Locate the cell with the specified text and output its (X, Y) center coordinate. 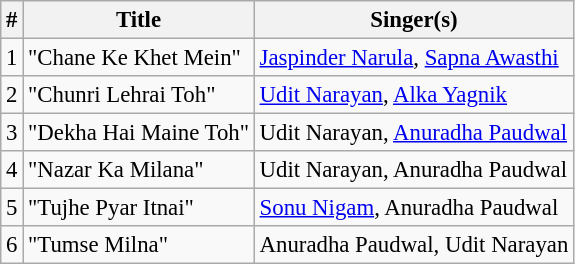
"Chane Ke Khet Mein" (139, 58)
"Tumse Milna" (139, 245)
Jaspinder Narula, Sapna Awasthi (414, 58)
1 (12, 58)
Udit Narayan, Alka Yagnik (414, 95)
"Tujhe Pyar Itnai" (139, 208)
5 (12, 208)
# (12, 20)
"Chunri Lehrai Toh" (139, 95)
Singer(s) (414, 20)
"Dekha Hai Maine Toh" (139, 133)
2 (12, 95)
4 (12, 170)
Title (139, 20)
6 (12, 245)
Sonu Nigam, Anuradha Paudwal (414, 208)
Anuradha Paudwal, Udit Narayan (414, 245)
3 (12, 133)
"Nazar Ka Milana" (139, 170)
